Output the (X, Y) coordinate of the center of the cell containing the given text.  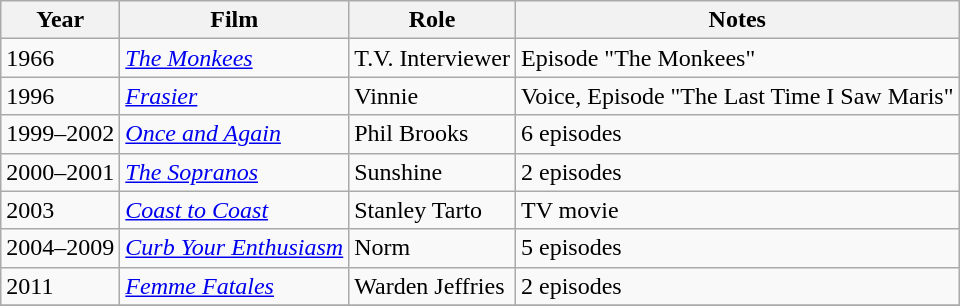
Voice, Episode "The Last Time I Saw Maris" (738, 96)
Year (60, 20)
Frasier (234, 96)
Sunshine (432, 172)
Once and Again (234, 134)
Curb Your Enthusiasm (234, 248)
2003 (60, 210)
Episode "The Monkees" (738, 58)
The Monkees (234, 58)
Femme Fatales (234, 286)
TV movie (738, 210)
Notes (738, 20)
Norm (432, 248)
Role (432, 20)
T.V. Interviewer (432, 58)
6 episodes (738, 134)
1996 (60, 96)
5 episodes (738, 248)
2004–2009 (60, 248)
Phil Brooks (432, 134)
1999–2002 (60, 134)
2011 (60, 286)
Stanley Tarto (432, 210)
1966 (60, 58)
The Sopranos (234, 172)
Coast to Coast (234, 210)
Vinnie (432, 96)
Film (234, 20)
2000–2001 (60, 172)
Warden Jeffries (432, 286)
